Return (x, y) of the center of cell containing provided text 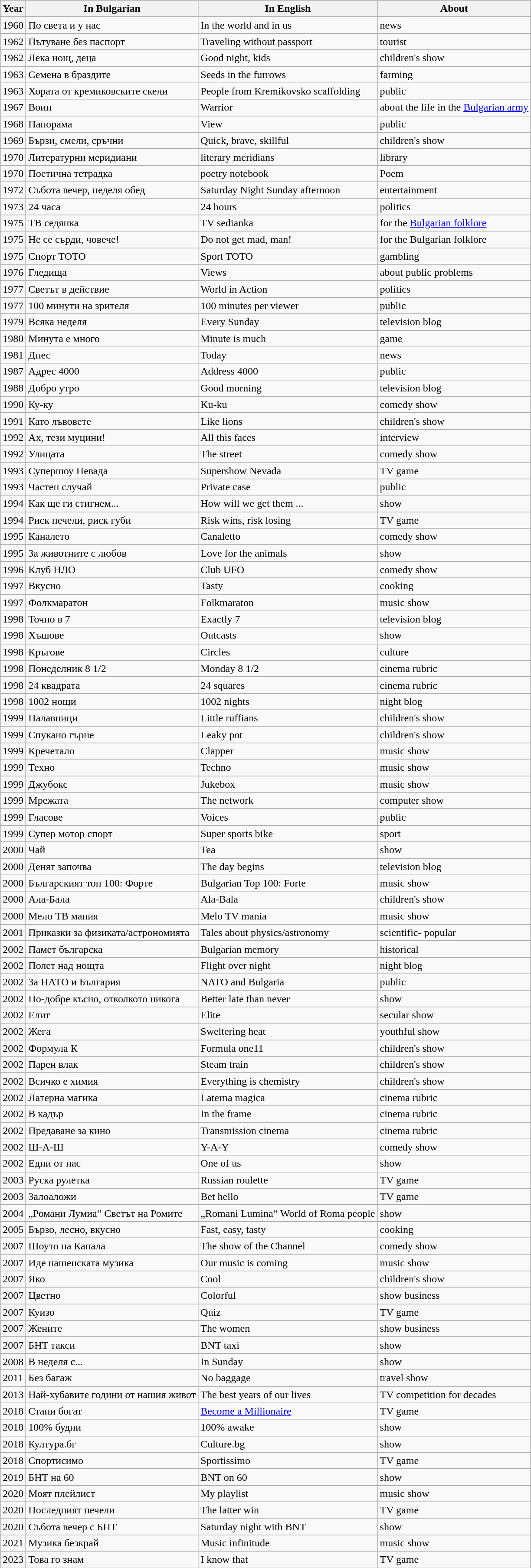
Supershow Nevada (288, 470)
2008 (13, 1362)
Quiz (288, 1312)
secular show (454, 1015)
Exactly 7 (288, 619)
Фолкмаратон (112, 603)
farming (454, 75)
In English (288, 9)
Bulgarian Top 100: Forte (288, 883)
100% awake (288, 1428)
Seeds in the furrows (288, 75)
1960 (13, 25)
scientific- popular (454, 932)
I know that (288, 1560)
Стани богат (112, 1411)
1969 (13, 140)
24 часа (112, 207)
1967 (13, 108)
Little ruffians (288, 718)
Warrior (288, 108)
ТВ седянка (112, 223)
Точно в 7 (112, 619)
library (454, 157)
Жега (112, 1032)
All this faces (288, 437)
Памет българска (112, 949)
about the life in the Bulgarian army (454, 108)
Улицата (112, 454)
Кречетало (112, 751)
travel show (454, 1378)
1972 (13, 190)
1973 (13, 207)
Мрежата (112, 801)
Семена в браздите (112, 75)
Това го знам (112, 1560)
1968 (13, 124)
Melo TV mania (288, 916)
TV sedianka (288, 223)
Views (288, 273)
Outcasts (288, 636)
Sweltering heat (288, 1032)
Leaky pot (288, 735)
BNT taxi (288, 1345)
Club UFO (288, 570)
Как ще ги стигнем... (112, 504)
В кадър (112, 1114)
interview (454, 437)
Transmission cinema (288, 1131)
2004 (13, 1213)
Y-A-Y (288, 1147)
Tales about physics/astronomy (288, 932)
Cool (288, 1279)
Elite (288, 1015)
1996 (13, 570)
Събота вечер, неделя обед (112, 190)
Минута е много (112, 339)
1002 нощи (112, 701)
Жените (112, 1329)
BNT on 60 (288, 1477)
Яко (112, 1279)
In the world and in us (288, 25)
About (454, 9)
Без багаж (112, 1378)
Куизо (112, 1312)
Бързо, лесно, вкусно (112, 1229)
My playlist (288, 1493)
Voices (288, 817)
Folkmaraton (288, 603)
Music infinitude (288, 1543)
Techno (288, 768)
The women (288, 1329)
Литературни меридиани (112, 157)
Панорама (112, 124)
Кръгове (112, 652)
literary meridians (288, 157)
Предаване за кино (112, 1131)
The network (288, 801)
1988 (13, 388)
1981 (13, 355)
Цветно (112, 1296)
Спортисимо (112, 1460)
Добро утро (112, 388)
sport (454, 834)
Become a Millionaire (288, 1411)
2019 (13, 1477)
Monday 8 1/2 (288, 668)
Steam train (288, 1065)
Address 4000 (288, 372)
За животните с любов (112, 553)
2013 (13, 1395)
Laterna magica (288, 1098)
youthful show (454, 1032)
Saturday night with BNT (288, 1526)
Полет над нощта (112, 965)
People from Kremikovsko scaffolding (288, 91)
Адрес 4000 (112, 372)
1987 (13, 372)
Fast, easy, tasty (288, 1229)
Бързи, смели, сръчни (112, 140)
24 squares (288, 685)
„Романи Лумиа“ Светът на Ромите (112, 1213)
One of us (288, 1164)
Риск печели, риск губи (112, 520)
entertainment (454, 190)
Воин (112, 108)
Последният печели (112, 1510)
Tasty (288, 586)
Мело ТВ мания (112, 916)
In the frame (288, 1114)
Гласове (112, 817)
100 minutes per viewer (288, 306)
Good night, kids (288, 58)
Everything is chemistry (288, 1081)
100% будни (112, 1428)
Руска рулетка (112, 1180)
БНТ такси (112, 1345)
Вкусно (112, 586)
2011 (13, 1378)
Quick, brave, skillful (288, 140)
Всичко е химия (112, 1081)
Палавници (112, 718)
По света и у нас (112, 25)
gambling (454, 256)
Jukebox (288, 784)
Russian roulette (288, 1180)
Частен случай (112, 487)
Супер мотор спорт (112, 834)
1991 (13, 421)
Do not get mad, man! (288, 240)
1980 (13, 339)
culture (454, 652)
Парен влак (112, 1065)
Ах, тези муцини! (112, 437)
View (288, 124)
Чай (112, 850)
In Sunday (288, 1362)
NATO and Bulgaria (288, 982)
Елит (112, 1015)
Every Sunday (288, 322)
Colorful (288, 1296)
tourist (454, 42)
Bet hello (288, 1196)
Canaletto (288, 537)
2005 (13, 1229)
Едни от нас (112, 1164)
Спукано гърне (112, 735)
No baggage (288, 1378)
1002 nights (288, 701)
Приказки за физиката/астрономията (112, 932)
„Romani Lumina“ World of Roma people (288, 1213)
Love for the animals (288, 553)
historical (454, 949)
World in Action (288, 289)
Поетична тетрадка (112, 173)
Събота вечер с БНТ (112, 1526)
Ку-ку (112, 404)
Ш-А-Ш (112, 1147)
Днес (112, 355)
Ku-ku (288, 404)
The street (288, 454)
Иде нашенската музика (112, 1263)
1979 (13, 322)
Traveling without passport (288, 42)
Залоаложи (112, 1196)
Private case (288, 487)
В неделя с... (112, 1362)
Клуб НЛО (112, 570)
The day begins (288, 867)
Super sports bike (288, 834)
Като лъвовете (112, 421)
2021 (13, 1543)
Culture.bg (288, 1444)
Спорт ТОТО (112, 256)
Poem (454, 173)
Пътуване без паспорт (112, 42)
Понеделник 8 1/2 (112, 668)
Flight over night (288, 965)
Музика безкрай (112, 1543)
2001 (13, 932)
Култура.бг (112, 1444)
Like lions (288, 421)
Формула К (112, 1048)
Моят плейлист (112, 1493)
Хъшове (112, 636)
БНТ на 60 (112, 1477)
Minute is much (288, 339)
Супершоу Невада (112, 470)
Шоуто на Канала (112, 1246)
Our music is coming (288, 1263)
Българският топ 100: Форте (112, 883)
Денят започва (112, 867)
Каналето (112, 537)
Sport TOTO (288, 256)
Risk wins, risk losing (288, 520)
computer show (454, 801)
Техно (112, 768)
game (454, 339)
Sportissimo (288, 1460)
2023 (13, 1560)
Bulgarian memory (288, 949)
Джубокс (112, 784)
24 квадрата (112, 685)
Formula one11 (288, 1048)
Today (288, 355)
24 hours (288, 207)
In Bulgarian (112, 9)
How will we get them ... (288, 504)
Good morning (288, 388)
Лека нощ, деца (112, 58)
1990 (13, 404)
Хората от кремиковските скели (112, 91)
Circles (288, 652)
Clapper (288, 751)
Светът в действие (112, 289)
poetry notebook (288, 173)
Всяка неделя (112, 322)
1976 (13, 273)
The show of the Channel (288, 1246)
По-добре късно, отколкото никога (112, 998)
Better late than never (288, 998)
Ала-Бала (112, 900)
Не се сърди, човече! (112, 240)
100 минути на зрителя (112, 306)
The best years of our lives (288, 1395)
Латерна магика (112, 1098)
Най-хубавите години от нашия живот (112, 1395)
Tea (288, 850)
Ala-Bala (288, 900)
The latter win (288, 1510)
TV competition for decades (454, 1395)
Гледища (112, 273)
Year (13, 9)
За НАТО и България (112, 982)
Saturday Night Sunday afternoon (288, 190)
about public problems (454, 273)
